Locate the cell with the specified text and output its [x, y] center coordinate. 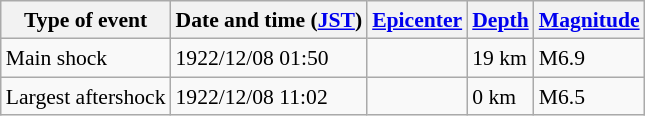
1922/12/08 01:50 [270, 58]
19 km [500, 58]
M6.5 [590, 97]
Largest aftershock [86, 97]
Magnitude [590, 20]
0 km [500, 97]
1922/12/08 11:02 [270, 97]
Depth [500, 20]
M6.9 [590, 58]
Epicenter [417, 20]
Type of event [86, 20]
Date and time (JST) [270, 20]
Main shock [86, 58]
